From the cell containing the given text, extract its center point as (X, Y) coordinate. 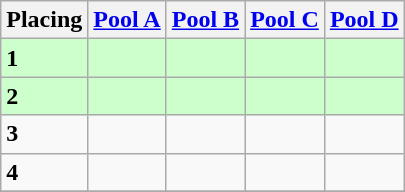
3 (44, 134)
Pool C (285, 20)
Placing (44, 20)
Pool B (205, 20)
2 (44, 96)
4 (44, 172)
1 (44, 58)
Pool A (127, 20)
Pool D (364, 20)
